Scan for the cell matching the given text and deliver its [X, Y] coordinate at center. 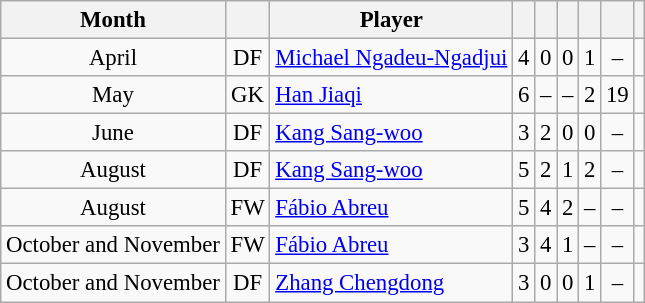
6 [524, 95]
Month [113, 20]
June [113, 133]
May [113, 95]
Han Jiaqi [392, 95]
19 [618, 95]
Michael Ngadeu-Ngadjui [392, 58]
April [113, 58]
Player [392, 20]
GK [248, 95]
Zhang Chengdong [392, 283]
